Find where the given text appears and provide that cell's center as (X, Y) coordinate. 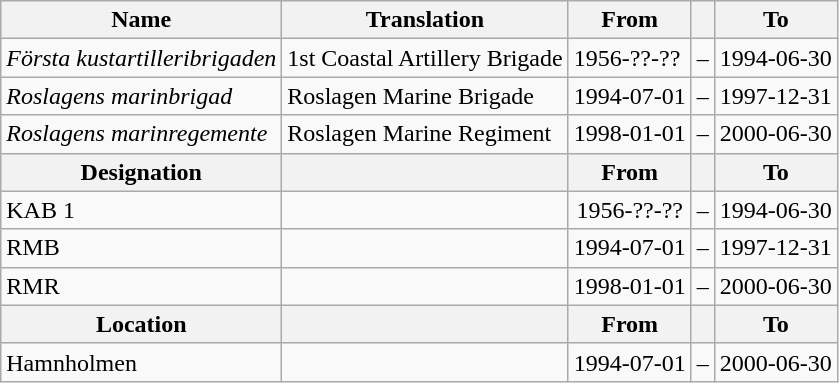
Designation (142, 172)
Roslagen Marine Brigade (425, 96)
Första kustartilleribrigaden (142, 58)
RMB (142, 248)
Hamnholmen (142, 362)
KAB 1 (142, 210)
Name (142, 20)
Roslagens marinregemente (142, 134)
1st Coastal Artillery Brigade (425, 58)
Location (142, 324)
Roslagen Marine Regiment (425, 134)
Roslagens marinbrigad (142, 96)
Translation (425, 20)
RMR (142, 286)
